Extract the (x, y) coordinate from the center of the cell holding the provided text.  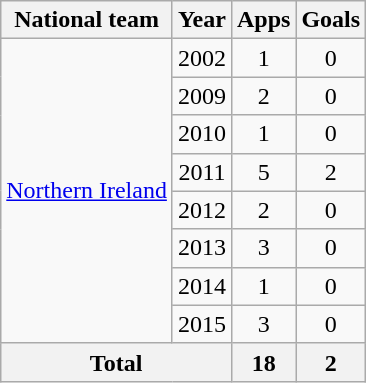
18 (263, 362)
Northern Ireland (87, 191)
2013 (202, 248)
Total (116, 362)
2011 (202, 172)
5 (263, 172)
2009 (202, 96)
2014 (202, 286)
Year (202, 20)
2015 (202, 324)
Goals (331, 20)
2010 (202, 134)
2012 (202, 210)
Apps (263, 20)
2002 (202, 58)
National team (87, 20)
